Identify which cell holds the provided text, then report its [x, y] central coordinate. 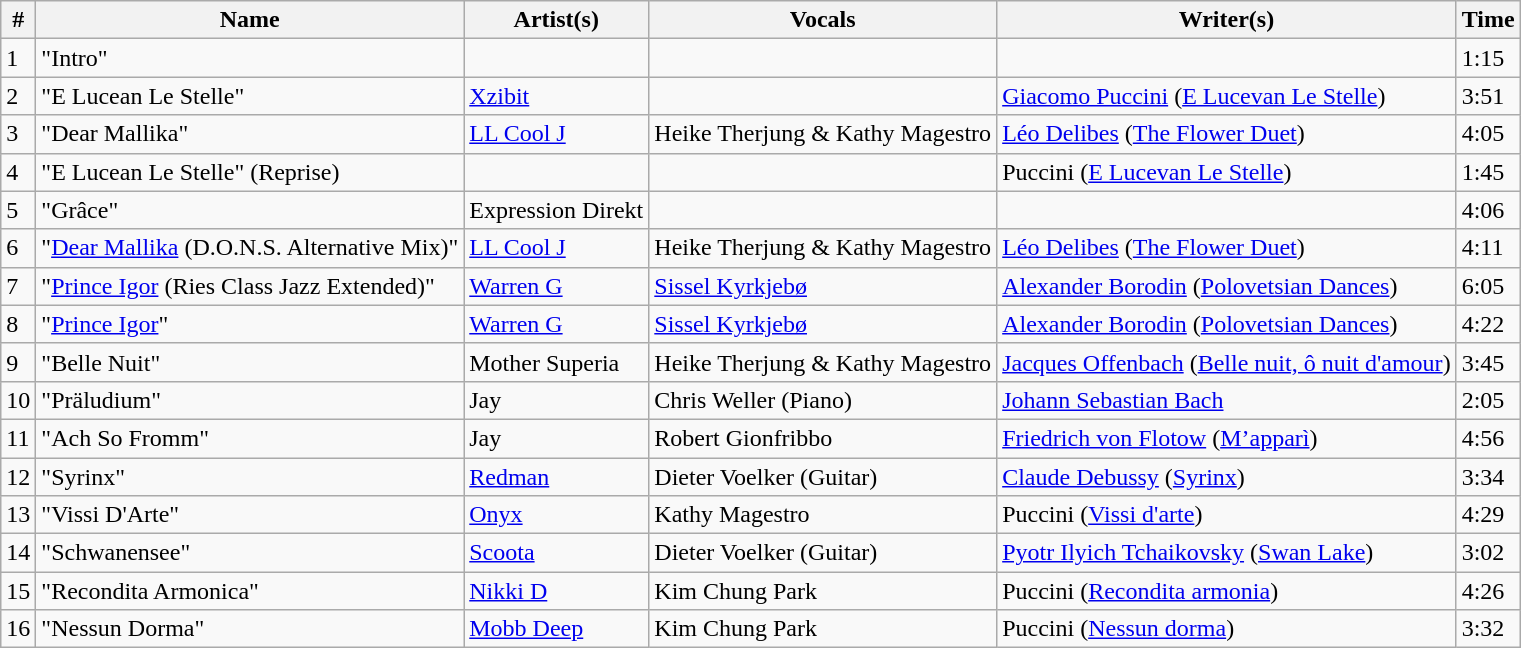
"Vissi D'Arte" [250, 515]
Puccini (Nessun dorma) [1226, 629]
"E Lucean Le Stelle" [250, 96]
14 [18, 553]
4:29 [1488, 515]
3:32 [1488, 629]
4:06 [1488, 210]
16 [18, 629]
4:26 [1488, 591]
Puccini (Vissi d'arte) [1226, 515]
10 [18, 400]
Mobb Deep [556, 629]
Kathy Magestro [823, 515]
Claude Debussy (Syrinx) [1226, 477]
3:34 [1488, 477]
4 [18, 172]
"Ach So Fromm" [250, 438]
Xzibit [556, 96]
Redman [556, 477]
"Recondita Armonica" [250, 591]
Artist(s) [556, 20]
Jacques Offenbach (Belle nuit, ô nuit d'amour) [1226, 362]
1:15 [1488, 58]
"Intro" [250, 58]
6 [18, 248]
11 [18, 438]
7 [18, 286]
Name [250, 20]
6:05 [1488, 286]
Robert Gionfribbo [823, 438]
Giacomo Puccini (E Lucevan Le Stelle) [1226, 96]
Expression Direkt [556, 210]
12 [18, 477]
15 [18, 591]
"Grâce" [250, 210]
3:45 [1488, 362]
Pyotr Ilyich Tchaikovsky (Swan Lake) [1226, 553]
Friedrich von Flotow (M’apparì) [1226, 438]
3:51 [1488, 96]
Puccini (E Lucevan Le Stelle) [1226, 172]
"Dear Mallika" [250, 134]
Puccini (Recondita armonia) [1226, 591]
3 [18, 134]
9 [18, 362]
"Belle Nuit" [250, 362]
4:11 [1488, 248]
5 [18, 210]
2 [18, 96]
1 [18, 58]
13 [18, 515]
Vocals [823, 20]
# [18, 20]
8 [18, 324]
"E Lucean Le Stelle" (Reprise) [250, 172]
3:02 [1488, 553]
Onyx [556, 515]
Chris Weller (Piano) [823, 400]
"Nessun Dorma" [250, 629]
4:05 [1488, 134]
"Prince Igor (Ries Class Jazz Extended)" [250, 286]
"Präludium" [250, 400]
4:56 [1488, 438]
4:22 [1488, 324]
"Prince Igor" [250, 324]
2:05 [1488, 400]
"Syrinx" [250, 477]
Mother Superia [556, 362]
"Schwanensee" [250, 553]
Writer(s) [1226, 20]
Nikki D [556, 591]
Scoota [556, 553]
1:45 [1488, 172]
Johann Sebastian Bach [1226, 400]
"Dear Mallika (D.O.N.S. Alternative Mix)" [250, 248]
Time [1488, 20]
